Scan for the cell matching the given text and deliver its [x, y] coordinate at center. 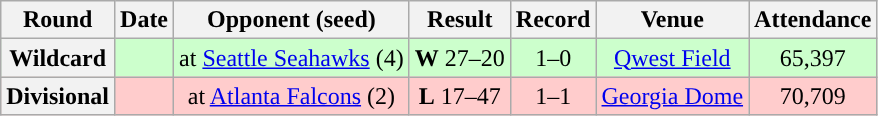
Georgia Dome [672, 96]
1–0 [553, 58]
Date [144, 20]
Attendance [813, 20]
Record [553, 20]
Venue [672, 20]
Result [460, 20]
Wildcard [58, 58]
at Atlanta Falcons (2) [292, 96]
W 27–20 [460, 58]
Opponent (seed) [292, 20]
Divisional [58, 96]
Round [58, 20]
L 17–47 [460, 96]
Qwest Field [672, 58]
1–1 [553, 96]
70,709 [813, 96]
at Seattle Seahawks (4) [292, 58]
65,397 [813, 58]
